Determine the [x, y] coordinate at the center of the cell enclosing the given text.  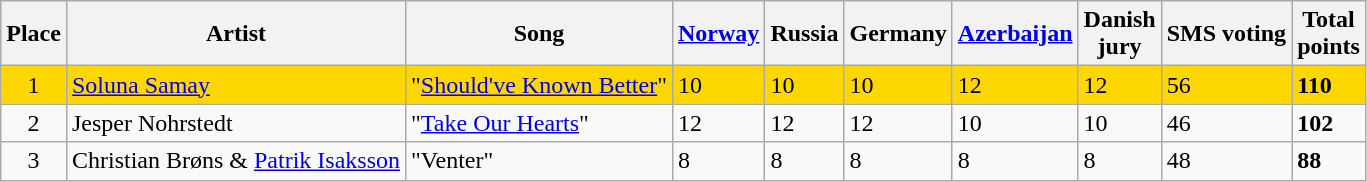
Jesper Nohrstedt [236, 123]
102 [1329, 123]
Total points [1329, 34]
88 [1329, 161]
Soluna Samay [236, 85]
46 [1226, 123]
Germany [898, 34]
"Take Our Hearts" [540, 123]
Song [540, 34]
Place [34, 34]
110 [1329, 85]
Norway [718, 34]
3 [34, 161]
Russia [804, 34]
48 [1226, 161]
Danish jury [1120, 34]
1 [34, 85]
Artist [236, 34]
56 [1226, 85]
"Should've Known Better" [540, 85]
SMS voting [1226, 34]
Azerbaijan [1015, 34]
"Venter" [540, 161]
Christian Brøns & Patrik Isaksson [236, 161]
2 [34, 123]
